Locate the cell with the specified text and output its [x, y] center coordinate. 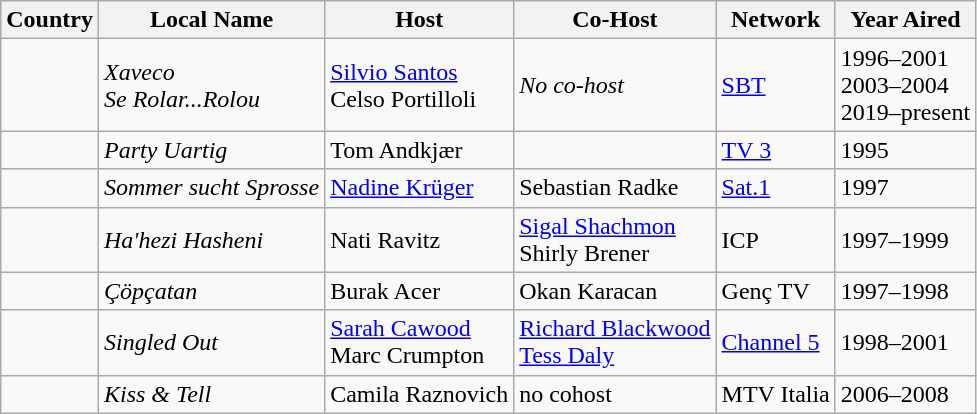
Sarah CawoodMarc Crumpton [420, 342]
Sebastian Radke [615, 188]
No co-host [615, 85]
Sommer sucht Sprosse [211, 188]
2006–2008 [905, 394]
ICP [776, 240]
Sigal ShachmonShirly Brener [615, 240]
Nati Ravitz [420, 240]
Singled Out [211, 342]
Network [776, 20]
Channel 5 [776, 342]
Year Aired [905, 20]
1997–1999 [905, 240]
SBT [776, 85]
Çöpçatan [211, 291]
1998–2001 [905, 342]
1996–20012003–20042019–present [905, 85]
1997 [905, 188]
Burak Acer [420, 291]
Okan Karacan [615, 291]
Sat.1 [776, 188]
1995 [905, 150]
MTV Italia [776, 394]
Richard BlackwoodTess Daly [615, 342]
Host [420, 20]
Genç TV [776, 291]
Local Name [211, 20]
Kiss & Tell [211, 394]
Ha'hezi Hasheni [211, 240]
Nadine Krüger [420, 188]
Camila Raznovich [420, 394]
XavecoSe Rolar...Rolou [211, 85]
1997–1998 [905, 291]
Tom Andkjær [420, 150]
no cohost [615, 394]
Country [50, 20]
Party Uartig [211, 150]
TV 3 [776, 150]
Silvio SantosCelso Portilloli [420, 85]
Co-Host [615, 20]
